For the text-containing cell, return its midpoint in (X, Y) coordinate format. 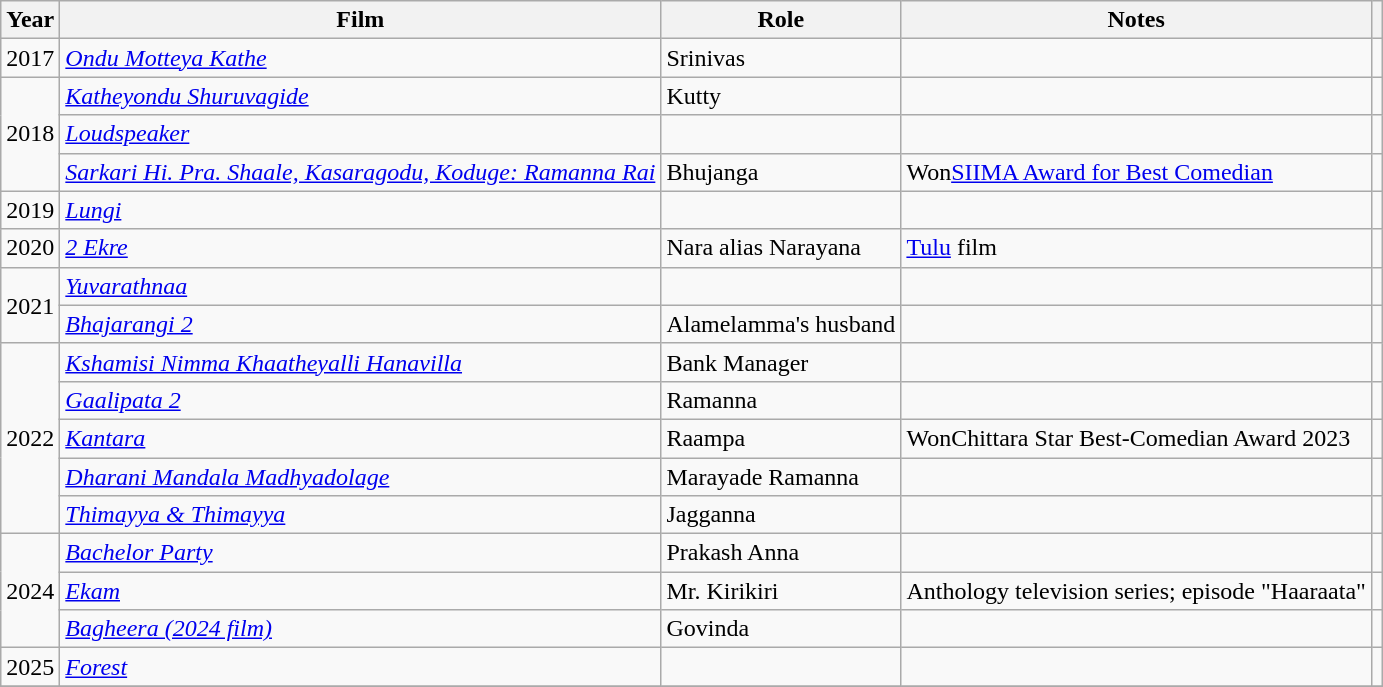
Prakash Anna (781, 553)
Ondu Motteya Kathe (360, 58)
Tulu film (1136, 248)
Jagganna (781, 515)
Bachelor Party (360, 553)
WonChittara Star Best-Comedian Award 2023 (1136, 438)
Marayade Ramanna (781, 477)
Lungi (360, 210)
Thimayya & Thimayya (360, 515)
2017 (30, 58)
Year (30, 20)
Nara alias Narayana (781, 248)
2 Ekre (360, 248)
Role (781, 20)
Alamelamma's husband (781, 324)
Film (360, 20)
2018 (30, 134)
Govinda (781, 629)
Notes (1136, 20)
Kutty (781, 96)
Kantara (360, 438)
Loudspeaker (360, 134)
WonSIIMA Award for Best Comedian (1136, 172)
2019 (30, 210)
2022 (30, 438)
Yuvarathnaa (360, 286)
Ekam (360, 591)
Mr. Kirikiri (781, 591)
Dharani Mandala Madhyadolage (360, 477)
2024 (30, 591)
Bhajarangi 2 (360, 324)
Kshamisi Nimma Khaatheyalli Hanavilla (360, 362)
Katheyondu Shuruvagide (360, 96)
Sarkari Hi. Pra. Shaale, Kasaragodu, Koduge: Ramanna Rai (360, 172)
Bagheera (2024 film) (360, 629)
Bank Manager (781, 362)
Srinivas (781, 58)
2020 (30, 248)
Raampa (781, 438)
2025 (30, 667)
Forest (360, 667)
Anthology television series; episode "Haaraata" (1136, 591)
Gaalipata 2 (360, 400)
Ramanna (781, 400)
Bhujanga (781, 172)
2021 (30, 305)
